For the text-containing cell, return its midpoint in [x, y] coordinate format. 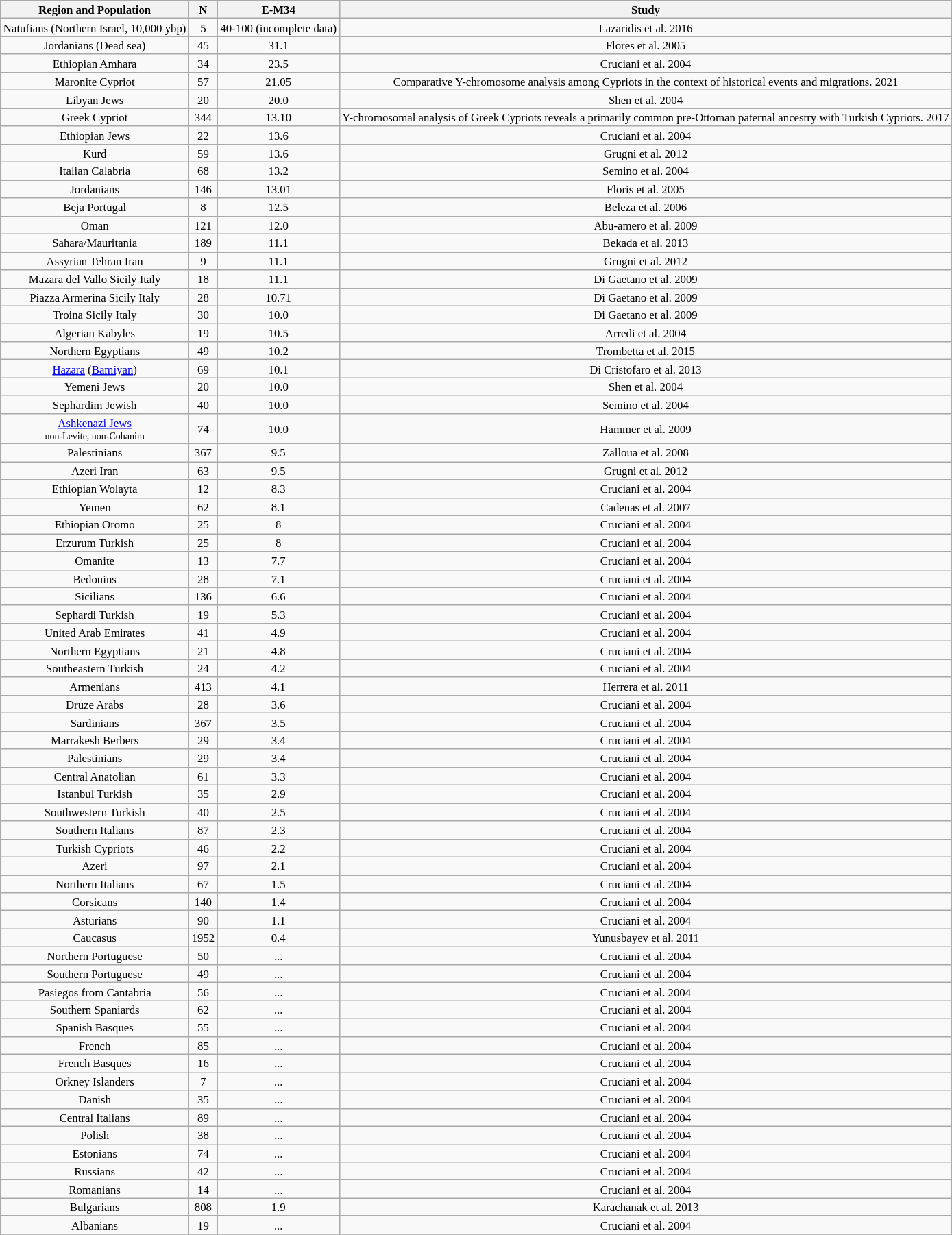
13.10 [278, 117]
4.2 [278, 668]
8.3 [278, 489]
5.3 [278, 615]
6.6 [278, 596]
Comparative Y-chromosome analysis among Cypriots in the context of historical events and migrations. 2021 [646, 82]
Lazaridis et al. 2016 [646, 27]
18 [204, 279]
Central Italians [95, 1117]
90 [204, 920]
Bulgarians [95, 1207]
Floris et al. 2005 [646, 189]
2.9 [278, 794]
Romanians [95, 1189]
Bekada et al. 2013 [646, 243]
38 [204, 1136]
30 [204, 315]
Herrera et al. 2011 [646, 686]
Abu-amero et al. 2009 [646, 225]
Trombetta et al. 2015 [646, 351]
Karachanak et al. 2013 [646, 1207]
Ethiopian Amhara [95, 64]
Southern Italians [95, 830]
Southern Spaniards [95, 1010]
2.1 [278, 866]
189 [204, 243]
Omanite [95, 561]
Yemeni Jews [95, 387]
Mazara del Vallo Sicily Italy [95, 279]
31.1 [278, 45]
0.4 [278, 938]
N [204, 10]
United Arab Emirates [95, 633]
Algerian Kabyles [95, 333]
Marrakesh Berbers [95, 740]
2.5 [278, 812]
Albanians [95, 1225]
10.71 [278, 297]
3.6 [278, 705]
9 [204, 261]
63 [204, 471]
13.2 [278, 171]
20.0 [278, 99]
7.7 [278, 561]
E-M34 [278, 10]
34 [204, 64]
10.1 [278, 369]
121 [204, 225]
56 [204, 992]
Ashkenazi Jewsnon-Levite, non-Cohanim [95, 429]
3.5 [278, 722]
Maronite Cypriot [95, 82]
French [95, 1046]
Beleza et al. 2006 [646, 207]
Asturians [95, 920]
Erzurum Turkish [95, 543]
8.1 [278, 506]
55 [204, 1027]
Sephardi Turkish [95, 615]
24 [204, 668]
1.9 [278, 1207]
Sahara/Mauritania [95, 243]
69 [204, 369]
Flores et al. 2005 [646, 45]
7 [204, 1081]
Arredi et al. 2004 [646, 333]
Bedouins [95, 578]
Azeri [95, 866]
Sephardim Jewish [95, 404]
1.5 [278, 884]
Libyan Jews [95, 99]
68 [204, 171]
Study [646, 10]
13 [204, 561]
Caucasus [95, 938]
Ethiopian Wolayta [95, 489]
Italian Calabria [95, 171]
Northern Italians [95, 884]
Region and Population [95, 10]
Danish [95, 1099]
Sardinians [95, 722]
Ethiopian Oromo [95, 525]
140 [204, 902]
41 [204, 633]
3.3 [278, 776]
23.5 [278, 64]
Hammer et al. 2009 [646, 429]
Kurd [95, 154]
Yunusbayev et al. 2011 [646, 938]
46 [204, 848]
Ethiopian Jews [95, 135]
12 [204, 489]
45 [204, 45]
146 [204, 189]
Sicilians [95, 596]
16 [204, 1064]
Beja Portugal [95, 207]
85 [204, 1046]
Cadenas et al. 2007 [646, 506]
Turkish Cypriots [95, 848]
Assyrian Tehran Iran [95, 261]
Zalloua et al. 2008 [646, 453]
Natufians (Northern Israel, 10,000 ybp) [95, 27]
40-100 (incomplete data) [278, 27]
1952 [204, 938]
21 [204, 650]
13.01 [278, 189]
4.9 [278, 633]
4.1 [278, 686]
136 [204, 596]
French Basques [95, 1064]
21.05 [278, 82]
1.4 [278, 902]
5 [204, 27]
1.1 [278, 920]
Southern Portuguese [95, 974]
10.2 [278, 351]
12.0 [278, 225]
Troina Sicily Italy [95, 315]
Greek Cypriot [95, 117]
413 [204, 686]
Northern Portuguese [95, 956]
Polish [95, 1136]
Southwestern Turkish [95, 812]
67 [204, 884]
Pasiegos from Cantabria [95, 992]
97 [204, 866]
Oman [95, 225]
12.5 [278, 207]
Southeastern Turkish [95, 668]
61 [204, 776]
50 [204, 956]
4.8 [278, 650]
2.2 [278, 848]
344 [204, 117]
87 [204, 830]
Armenians [95, 686]
2.3 [278, 830]
Di Cristofaro et al. 2013 [646, 369]
Estonians [95, 1153]
Central Anatolian [95, 776]
42 [204, 1171]
Corsicans [95, 902]
Russians [95, 1171]
Azeri Iran [95, 471]
59 [204, 154]
Yemen [95, 506]
57 [204, 82]
808 [204, 1207]
Jordanians (Dead sea) [95, 45]
22 [204, 135]
10.5 [278, 333]
Y-chromosomal analysis of Greek Cypriots reveals a primarily common pre-Ottoman paternal ancestry with Turkish Cypriots. 2017 [646, 117]
Istanbul Turkish [95, 794]
89 [204, 1117]
Spanish Basques [95, 1027]
Orkney Islanders [95, 1081]
Jordanians [95, 189]
Piazza Armerina Sicily Italy [95, 297]
Druze Arabs [95, 705]
7.1 [278, 578]
14 [204, 1189]
Hazara (Bamiyan) [95, 369]
